Detect which cell encompasses the target text, then output its [X, Y] center coordinate. 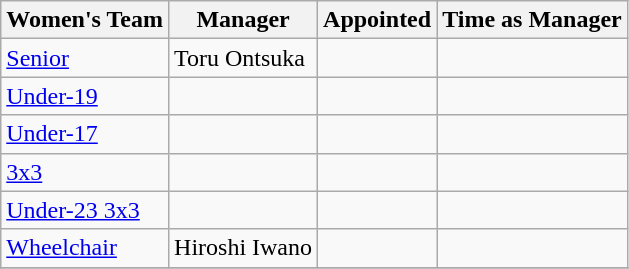
Senior [85, 58]
Wheelchair [85, 248]
Under-17 [85, 134]
Manager [244, 20]
Women's Team [85, 20]
Appointed [378, 20]
Under-19 [85, 96]
Under-23 3x3 [85, 210]
Hiroshi Iwano [244, 248]
Toru Ontsuka [244, 58]
3x3 [85, 172]
Time as Manager [532, 20]
